Return the [X, Y] coordinate for the center point of the cell that contains the specified text.  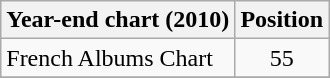
55 [282, 58]
Position [282, 20]
French Albums Chart [118, 58]
Year-end chart (2010) [118, 20]
